Pinpoint the cell where the given text exists, returning its (X, Y) midpoint coordinate. 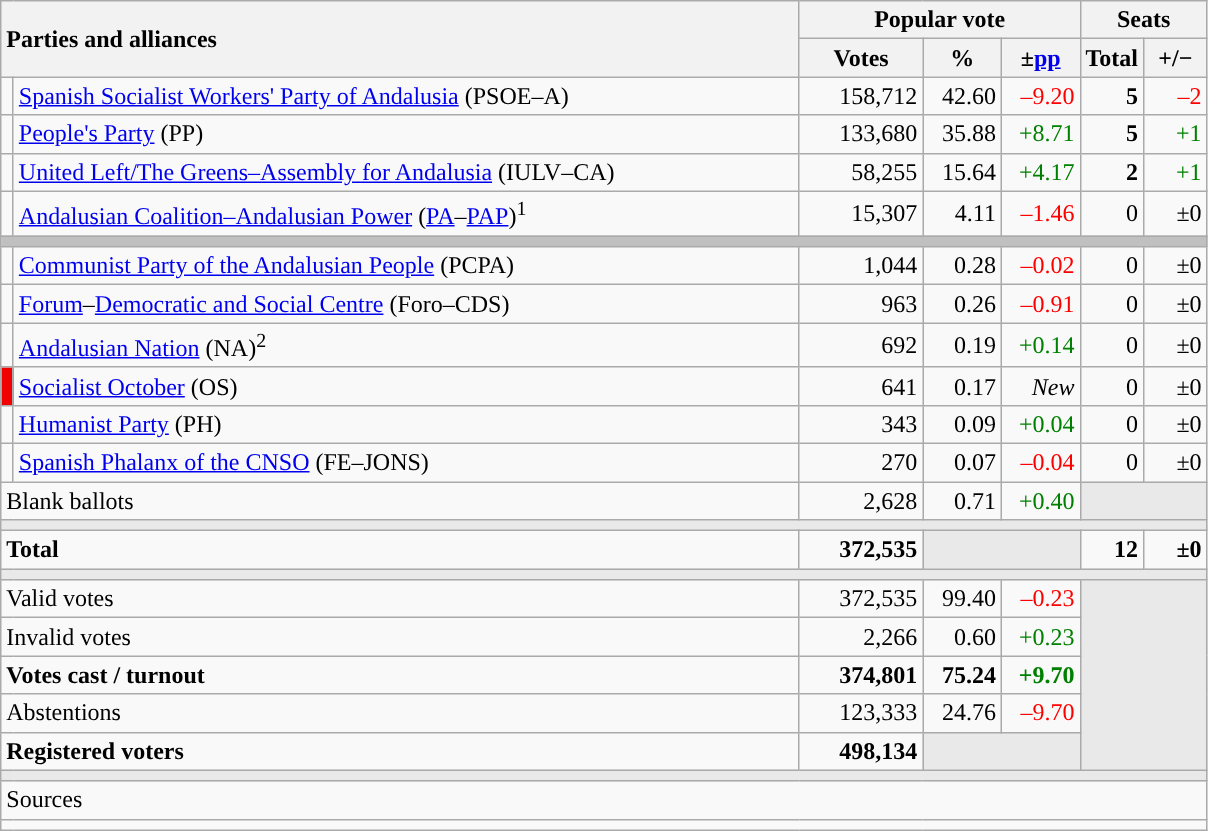
+9.70 (1040, 675)
2 (1112, 172)
Spanish Socialist Workers' Party of Andalusia (PSOE–A) (406, 96)
Forum–Democratic and Social Centre (Foro–CDS) (406, 304)
+0.40 (1040, 501)
35.88 (962, 134)
58,255 (861, 172)
–1.46 (1040, 214)
Socialist October (OS) (406, 386)
0.09 (962, 424)
498,134 (861, 751)
1,044 (861, 266)
75.24 (962, 675)
–9.70 (1040, 713)
Blank ballots (400, 501)
+0.23 (1040, 637)
123,333 (861, 713)
–0.91 (1040, 304)
2,266 (861, 637)
0.17 (962, 386)
Andalusian Coalition–Andalusian Power (PA–PAP)1 (406, 214)
Invalid votes (400, 637)
0.28 (962, 266)
–0.02 (1040, 266)
+0.14 (1040, 346)
641 (861, 386)
4.11 (962, 214)
343 (861, 424)
Valid votes (400, 599)
Communist Party of the Andalusian People (PCPA) (406, 266)
270 (861, 462)
Spanish Phalanx of the CNSO (FE–JONS) (406, 462)
±pp (1040, 58)
Registered voters (400, 751)
15.64 (962, 172)
+8.71 (1040, 134)
Seats (1144, 20)
Parties and alliances (400, 39)
2,628 (861, 501)
158,712 (861, 96)
–9.20 (1040, 96)
People's Party (PP) (406, 134)
374,801 (861, 675)
Votes (861, 58)
+4.17 (1040, 172)
Humanist Party (PH) (406, 424)
0.60 (962, 637)
15,307 (861, 214)
–0.23 (1040, 599)
0.71 (962, 501)
Abstentions (400, 713)
Andalusian Nation (NA)2 (406, 346)
+0.04 (1040, 424)
New (1040, 386)
Votes cast / turnout (400, 675)
–2 (1176, 96)
+/− (1176, 58)
692 (861, 346)
United Left/The Greens–Assembly for Andalusia (IULV–CA) (406, 172)
42.60 (962, 96)
12 (1112, 550)
0.19 (962, 346)
Popular vote (940, 20)
963 (861, 304)
133,680 (861, 134)
24.76 (962, 713)
Sources (604, 800)
0.26 (962, 304)
–0.04 (1040, 462)
0.07 (962, 462)
% (962, 58)
99.40 (962, 599)
